For the text-containing cell, return its midpoint in (X, Y) coordinate format. 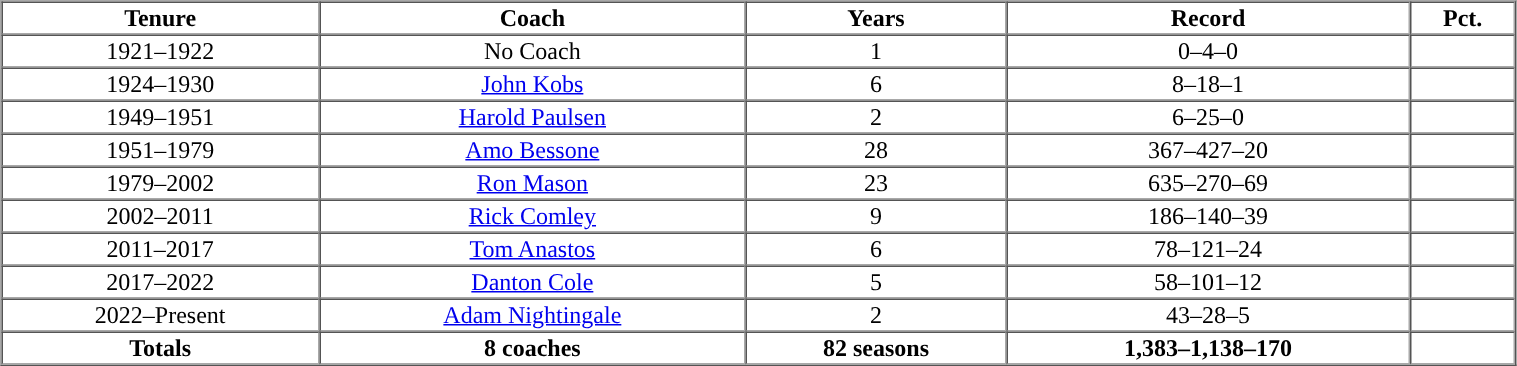
Rick Comley (532, 216)
1951–1979 (160, 150)
Adam Nightingale (532, 314)
186–140–39 (1208, 216)
Tenure (160, 18)
1,383–1,138–170 (1208, 348)
82 seasons (876, 348)
Coach (532, 18)
78–121–24 (1208, 248)
58–101–12 (1208, 282)
43–28–5 (1208, 314)
8–18–1 (1208, 84)
367–427–20 (1208, 150)
1949–1951 (160, 116)
1921–1922 (160, 50)
2022–Present (160, 314)
Pct. (1462, 18)
John Kobs (532, 84)
1979–2002 (160, 182)
1924–1930 (160, 84)
5 (876, 282)
Harold Paulsen (532, 116)
0–4–0 (1208, 50)
Amo Bessone (532, 150)
2011–2017 (160, 248)
Record (1208, 18)
6–25–0 (1208, 116)
9 (876, 216)
2002–2011 (160, 216)
2017–2022 (160, 282)
8 coaches (532, 348)
1 (876, 50)
Years (876, 18)
Danton Cole (532, 282)
Tom Anastos (532, 248)
23 (876, 182)
Ron Mason (532, 182)
28 (876, 150)
Totals (160, 348)
635–270–69 (1208, 182)
No Coach (532, 50)
